Return the (X, Y) coordinate for the center point of the cell that contains the specified text.  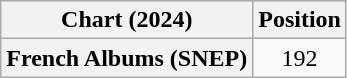
French Albums (SNEP) (127, 58)
192 (300, 58)
Chart (2024) (127, 20)
Position (300, 20)
